Detect which cell encompasses the target text, then output its [x, y] center coordinate. 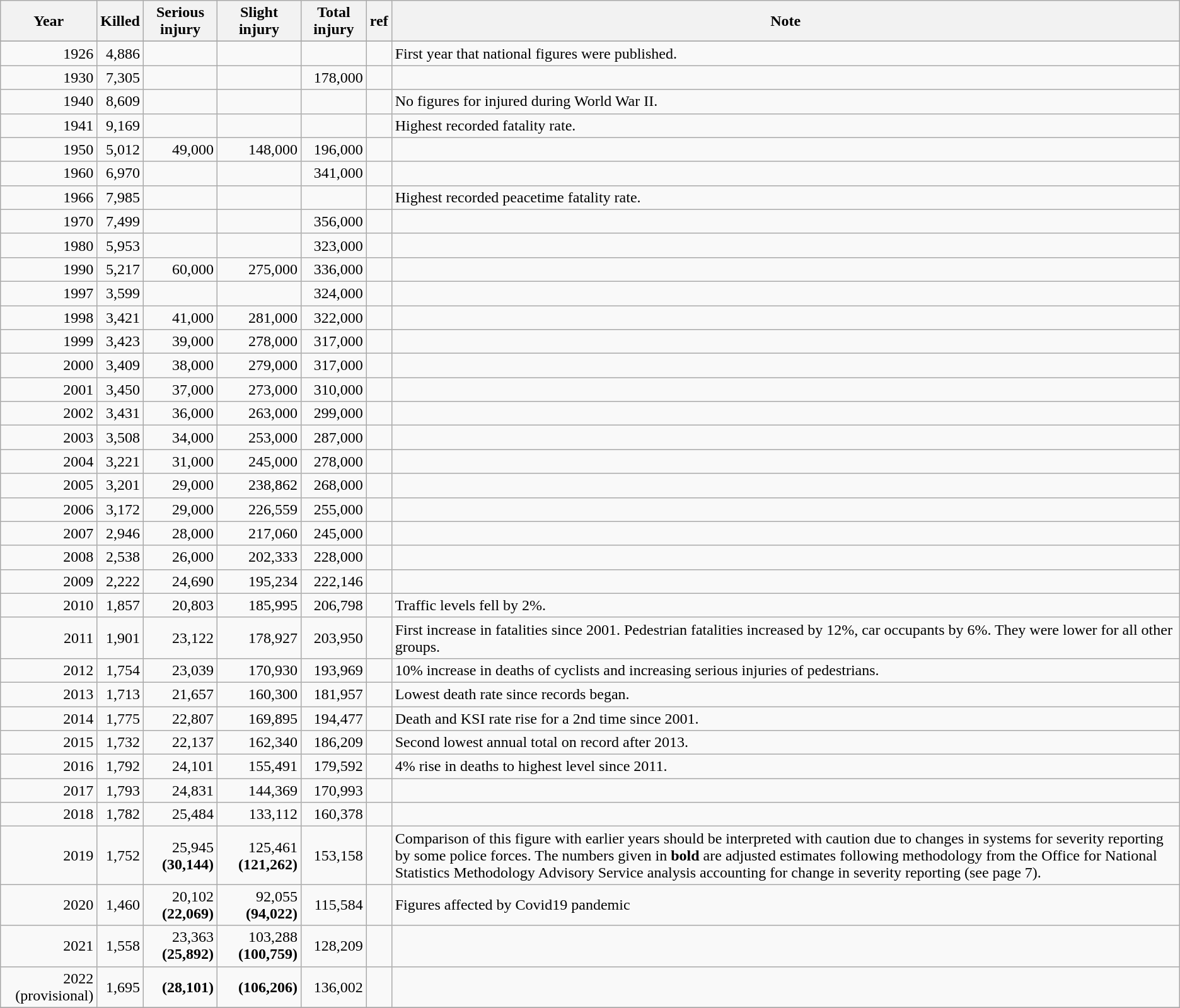
1,793 [120, 791]
2,946 [120, 533]
1999 [49, 342]
10% increase in deaths of cyclists and increasing serious injuries of pedestrians. [785, 670]
41,000 [180, 317]
34,000 [180, 437]
Killed [120, 21]
2009 [49, 581]
Total injury [333, 21]
7,499 [120, 221]
28,000 [180, 533]
103,288 (100,759) [258, 946]
2015 [49, 743]
2010 [49, 605]
49,000 [180, 149]
310,000 [333, 390]
2007 [49, 533]
2005 [49, 485]
226,559 [258, 509]
22,807 [180, 718]
341,000 [333, 173]
1980 [49, 245]
2006 [49, 509]
Death and KSI rate rise for a 2nd time since 2001. [785, 718]
275,000 [258, 269]
Second lowest annual total on record after 2013. [785, 743]
1998 [49, 317]
169,895 [258, 718]
1,857 [120, 605]
1930 [49, 78]
3,508 [120, 437]
4% rise in deaths to highest level since 2011. [785, 767]
2012 [49, 670]
23,039 [180, 670]
3,172 [120, 509]
9,169 [120, 125]
2002 [49, 414]
279,000 [258, 366]
3,431 [120, 414]
324,000 [333, 293]
25,945 (30,144) [180, 855]
5,012 [120, 149]
31,000 [180, 461]
195,234 [258, 581]
1,460 [120, 905]
2020 [49, 905]
Figures affected by Covid19 pandemic [785, 905]
3,421 [120, 317]
20,803 [180, 605]
2,538 [120, 557]
38,000 [180, 366]
263,000 [258, 414]
Lowest death rate since records began. [785, 694]
170,993 [333, 791]
3,599 [120, 293]
Year [49, 21]
22,137 [180, 743]
36,000 [180, 414]
First year that national figures were published. [785, 54]
179,592 [333, 767]
5,217 [120, 269]
First increase in fatalities since 2001. Pedestrian fatalities increased by 12%, car occupants by 6%. They were lower for all other groups. [785, 638]
1,713 [120, 694]
92,055 (94,022) [258, 905]
273,000 [258, 390]
24,101 [180, 767]
115,584 [333, 905]
136,002 [333, 987]
196,000 [333, 149]
281,000 [258, 317]
222,146 [333, 581]
23,363 (25,892) [180, 946]
238,862 [258, 485]
144,369 [258, 791]
1990 [49, 269]
Highest recorded peacetime fatality rate. [785, 197]
Serious injury [180, 21]
24,831 [180, 791]
1,695 [120, 987]
228,000 [333, 557]
60,000 [180, 269]
2008 [49, 557]
255,000 [333, 509]
186,209 [333, 743]
8,609 [120, 101]
3,201 [120, 485]
No figures for injured during World War II. [785, 101]
2003 [49, 437]
287,000 [333, 437]
4,886 [120, 54]
1,752 [120, 855]
160,300 [258, 694]
20,102 (22,069) [180, 905]
1966 [49, 197]
21,657 [180, 694]
193,969 [333, 670]
26,000 [180, 557]
268,000 [333, 485]
202,333 [258, 557]
2018 [49, 814]
2016 [49, 767]
125,461 (121,262) [258, 855]
2014 [49, 718]
2011 [49, 638]
185,995 [258, 605]
23,122 [180, 638]
2,222 [120, 581]
2022 (provisional) [49, 987]
ref [379, 21]
170,930 [258, 670]
24,690 [180, 581]
2017 [49, 791]
1,754 [120, 670]
1940 [49, 101]
2013 [49, 694]
39,000 [180, 342]
2004 [49, 461]
7,305 [120, 78]
1926 [49, 54]
5,953 [120, 245]
1941 [49, 125]
1970 [49, 221]
322,000 [333, 317]
253,000 [258, 437]
Highest recorded fatality rate. [785, 125]
(28,101) [180, 987]
3,423 [120, 342]
1997 [49, 293]
178,927 [258, 638]
Note [785, 21]
128,209 [333, 946]
1950 [49, 149]
(106,206) [258, 987]
2000 [49, 366]
Traffic levels fell by 2%. [785, 605]
356,000 [333, 221]
25,484 [180, 814]
1,558 [120, 946]
148,000 [258, 149]
1,792 [120, 767]
Slight injury [258, 21]
2019 [49, 855]
153,158 [333, 855]
181,957 [333, 694]
3,450 [120, 390]
194,477 [333, 718]
2021 [49, 946]
6,970 [120, 173]
323,000 [333, 245]
160,378 [333, 814]
3,221 [120, 461]
1960 [49, 173]
2001 [49, 390]
1,782 [120, 814]
3,409 [120, 366]
217,060 [258, 533]
203,950 [333, 638]
133,112 [258, 814]
299,000 [333, 414]
1,732 [120, 743]
1,775 [120, 718]
37,000 [180, 390]
206,798 [333, 605]
162,340 [258, 743]
155,491 [258, 767]
7,985 [120, 197]
1,901 [120, 638]
178,000 [333, 78]
336,000 [333, 269]
